Find where the given text appears and provide that cell's center as [X, Y] coordinate. 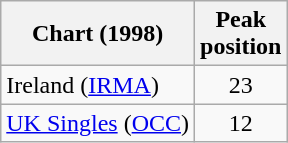
Ireland (IRMA) [98, 85]
Chart (1998) [98, 34]
12 [241, 123]
23 [241, 85]
Peakposition [241, 34]
UK Singles (OCC) [98, 123]
